Output the [x, y] coordinate of the center of the cell containing the given text.  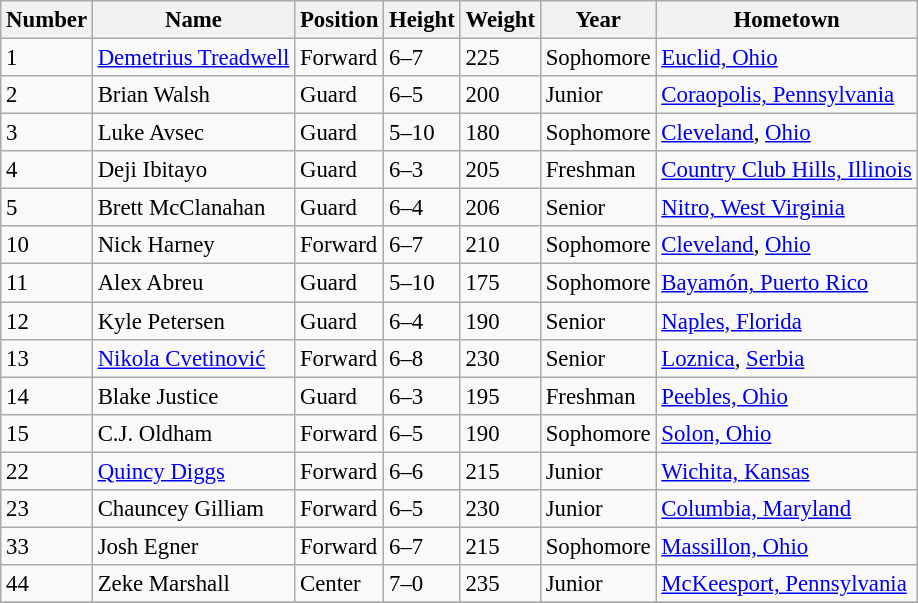
10 [47, 245]
Country Club Hills, Illinois [786, 170]
Position [340, 20]
6–6 [422, 471]
Zeke Marshall [193, 584]
Euclid, Ohio [786, 58]
Blake Justice [193, 396]
Quincy Diggs [193, 471]
Kyle Petersen [193, 321]
15 [47, 433]
Luke Avsec [193, 133]
2 [47, 95]
33 [47, 546]
Year [598, 20]
Deji Ibitayo [193, 170]
Nick Harney [193, 245]
Alex Abreu [193, 283]
4 [47, 170]
Peebles, Ohio [786, 396]
195 [500, 396]
7–0 [422, 584]
Demetrius Treadwell [193, 58]
22 [47, 471]
210 [500, 245]
Number [47, 20]
200 [500, 95]
Nitro, West Virginia [786, 208]
Name [193, 20]
Columbia, Maryland [786, 509]
Bayamón, Puerto Rico [786, 283]
175 [500, 283]
Massillon, Ohio [786, 546]
Center [340, 584]
Wichita, Kansas [786, 471]
McKeesport, Pennsylvania [786, 584]
180 [500, 133]
11 [47, 283]
Josh Egner [193, 546]
5 [47, 208]
Coraopolis, Pennsylvania [786, 95]
Nikola Cvetinović [193, 358]
23 [47, 509]
6–8 [422, 358]
Brett McClanahan [193, 208]
C.J. Oldham [193, 433]
Naples, Florida [786, 321]
206 [500, 208]
Solon, Ohio [786, 433]
Loznica, Serbia [786, 358]
225 [500, 58]
Weight [500, 20]
13 [47, 358]
Height [422, 20]
3 [47, 133]
12 [47, 321]
205 [500, 170]
Chauncey Gilliam [193, 509]
Brian Walsh [193, 95]
Hometown [786, 20]
235 [500, 584]
1 [47, 58]
14 [47, 396]
44 [47, 584]
